From the cell containing the given text, extract its center point as (X, Y) coordinate. 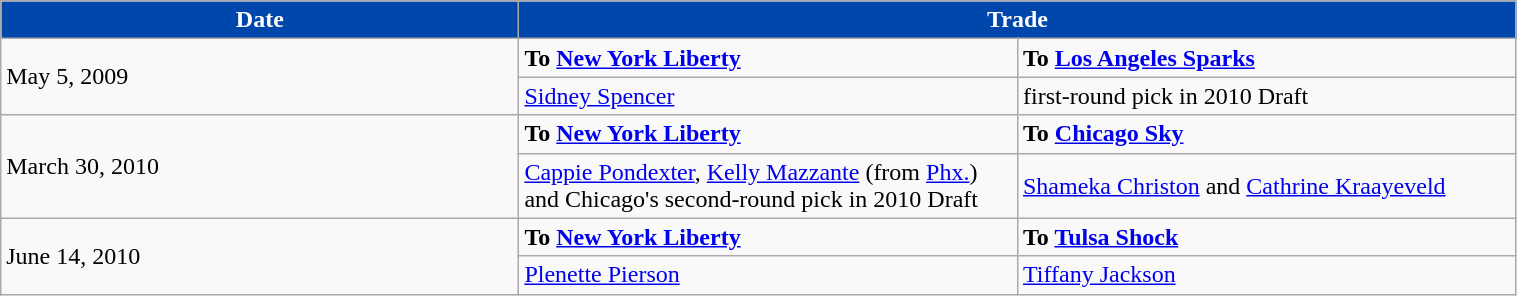
Plenette Pierson (768, 275)
Cappie Pondexter, Kelly Mazzante (from Phx.) and Chicago's second-round pick in 2010 Draft (768, 186)
Date (260, 20)
June 14, 2010 (260, 256)
Shameka Christon and Cathrine Kraayeveld (1266, 186)
March 30, 2010 (260, 166)
first-round pick in 2010 Draft (1266, 96)
To Chicago Sky (1266, 134)
Trade (1018, 20)
May 5, 2009 (260, 77)
Tiffany Jackson (1266, 275)
Sidney Spencer (768, 96)
To Los Angeles Sparks (1266, 58)
To Tulsa Shock (1266, 237)
